Pinpoint the cell where the given text exists, returning its (X, Y) midpoint coordinate. 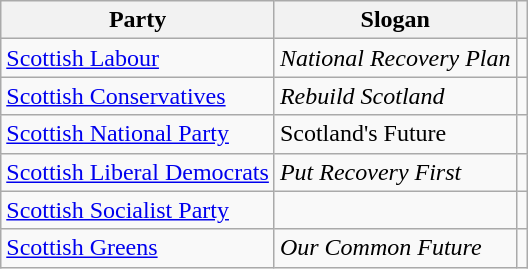
Rebuild Scotland (395, 96)
Scottish Socialist Party (138, 210)
Party (138, 20)
Scottish Labour (138, 58)
Scottish Liberal Democrats (138, 172)
National Recovery Plan (395, 58)
Slogan (395, 20)
Scottish Greens (138, 248)
Put Recovery First (395, 172)
Our Common Future (395, 248)
Scotland's Future (395, 134)
Scottish National Party (138, 134)
Scottish Conservatives (138, 96)
